From the cell containing the given text, extract its center point as [X, Y] coordinate. 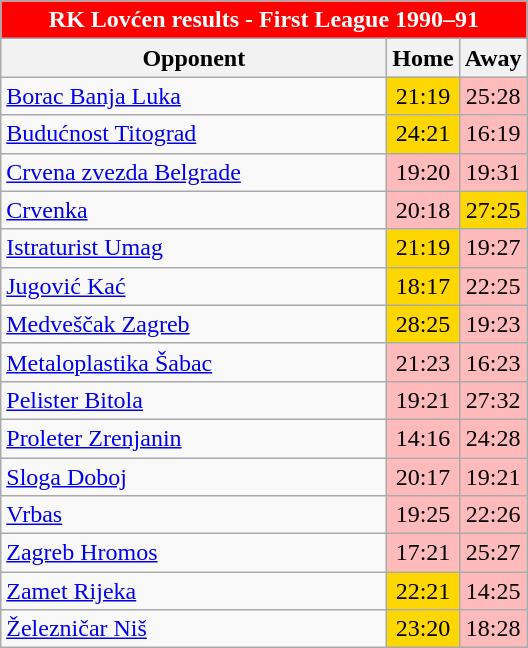
18:17 [423, 286]
19:25 [423, 515]
Borac Banja Luka [194, 96]
24:21 [423, 134]
25:28 [493, 96]
20:18 [423, 210]
19:27 [493, 248]
Crvena zvezda Belgrade [194, 172]
Jugović Kać [194, 286]
Metaloplastika Šabac [194, 362]
17:21 [423, 553]
19:31 [493, 172]
28:25 [423, 324]
20:17 [423, 477]
19:20 [423, 172]
Sloga Doboj [194, 477]
Medveščak Zagreb [194, 324]
Crvenka [194, 210]
23:20 [423, 629]
Proleter Zrenjanin [194, 438]
22:26 [493, 515]
Opponent [194, 58]
Home [423, 58]
Istraturist Umag [194, 248]
19:23 [493, 324]
24:28 [493, 438]
25:27 [493, 553]
18:28 [493, 629]
Zagreb Hromos [194, 553]
16:23 [493, 362]
22:25 [493, 286]
Pelister Bitola [194, 400]
Away [493, 58]
16:19 [493, 134]
21:23 [423, 362]
27:25 [493, 210]
14:16 [423, 438]
Budućnost Titograd [194, 134]
RK Lovćen results - First League 1990–91 [264, 20]
22:21 [423, 591]
14:25 [493, 591]
27:32 [493, 400]
Vrbas [194, 515]
Zamet Rijeka [194, 591]
Železničar Niš [194, 629]
